Capture the cell that displays the provided text and extract its [X, Y] central coordinate. 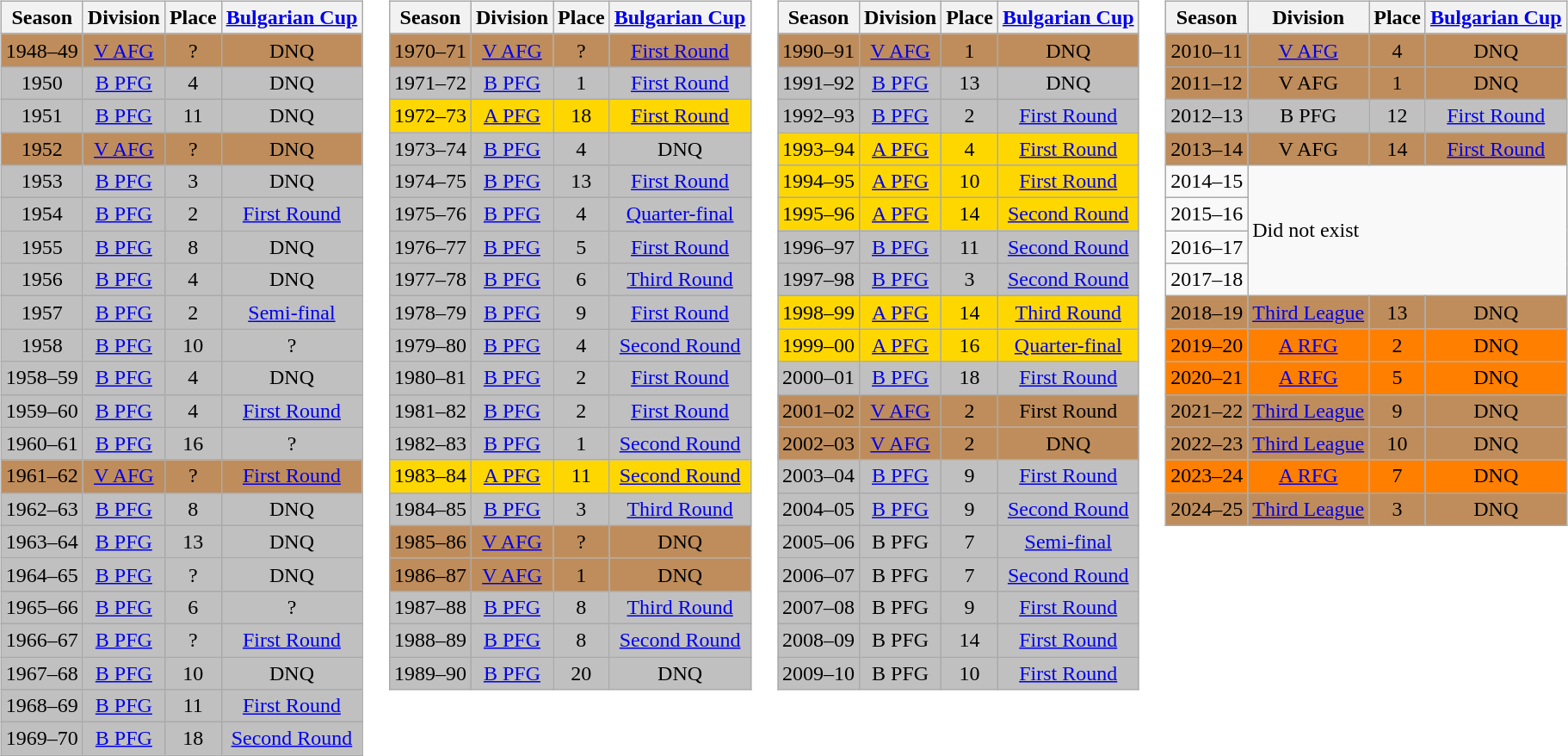
1968–69 [41, 706]
1990–91 [819, 50]
1999–00 [819, 345]
1976–77 [430, 247]
1950 [41, 83]
1973–74 [430, 149]
2000–01 [819, 378]
2021–22 [1207, 411]
1966–67 [41, 640]
1962–63 [41, 509]
2023–24 [1207, 476]
1997–98 [819, 280]
1984–85 [430, 509]
1963–64 [41, 542]
1948–49 [41, 50]
1958–59 [41, 378]
2018–19 [1207, 313]
1959–60 [41, 411]
1992–93 [819, 115]
1995–96 [819, 214]
1961–62 [41, 476]
2012–13 [1207, 115]
1985–86 [430, 542]
2011–12 [1207, 83]
1964–65 [41, 574]
Did not exist [1407, 231]
2016–17 [1207, 247]
1982–83 [430, 443]
1980–81 [430, 378]
2019–20 [1207, 345]
2008–09 [819, 640]
2009–10 [819, 672]
1993–94 [819, 149]
2006–07 [819, 574]
1996–97 [819, 247]
1960–61 [41, 443]
1951 [41, 115]
1989–90 [430, 672]
1965–66 [41, 607]
2015–16 [1207, 214]
1983–84 [430, 476]
1979–80 [430, 345]
1969–70 [41, 739]
1972–73 [430, 115]
2003–04 [819, 476]
1956 [41, 280]
1974–75 [430, 182]
1988–89 [430, 640]
1958 [41, 345]
2022–23 [1207, 443]
1953 [41, 182]
1994–95 [819, 182]
2014–15 [1207, 182]
1954 [41, 214]
1986–87 [430, 574]
2013–14 [1207, 149]
1977–78 [430, 280]
1975–76 [430, 214]
2004–05 [819, 509]
1971–72 [430, 83]
1952 [41, 149]
1998–99 [819, 313]
1967–68 [41, 672]
1957 [41, 313]
2005–06 [819, 542]
2001–02 [819, 411]
2024–25 [1207, 509]
1978–79 [430, 313]
1981–82 [430, 411]
1970–71 [430, 50]
1991–92 [819, 83]
1987–88 [430, 607]
2002–03 [819, 443]
2007–08 [819, 607]
2020–21 [1207, 378]
2010–11 [1207, 50]
20 [582, 672]
12 [1398, 115]
1955 [41, 247]
2017–18 [1207, 280]
